Extract the [X, Y] coordinate from the center of the cell holding the provided text.  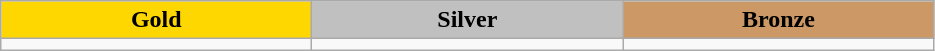
Silver [468, 20]
Gold [156, 20]
Bronze [778, 20]
